Extract the [x, y] coordinate from the center of the cell holding the provided text.  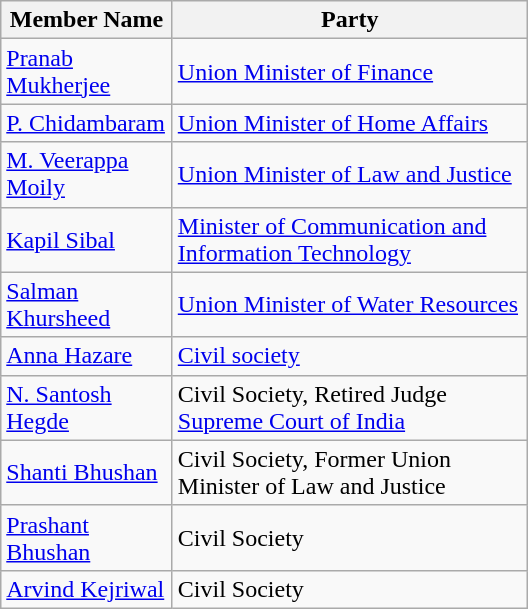
M. Veerappa Moily [87, 174]
Union Minister of Water Resources [350, 304]
Salman Khursheed [87, 304]
Civil society [350, 356]
Union Minister of Home Affairs [350, 123]
Prashant Bhushan [87, 538]
Pranab Mukherjee [87, 72]
Civil Society, Former Union Minister of Law and Justice [350, 472]
Union Minister of Law and Justice [350, 174]
Minister of Communication and Information Technology [350, 240]
Civil Society, Retired Judge Supreme Court of India [350, 408]
Kapil Sibal [87, 240]
Shanti Bhushan [87, 472]
Arvind Kejriwal [87, 589]
Union Minister of Finance [350, 72]
Member Name [87, 20]
Party [350, 20]
Anna Hazare [87, 356]
N. Santosh Hegde [87, 408]
P. Chidambaram [87, 123]
